Extract the [x, y] coordinate from the center of the cell holding the provided text.  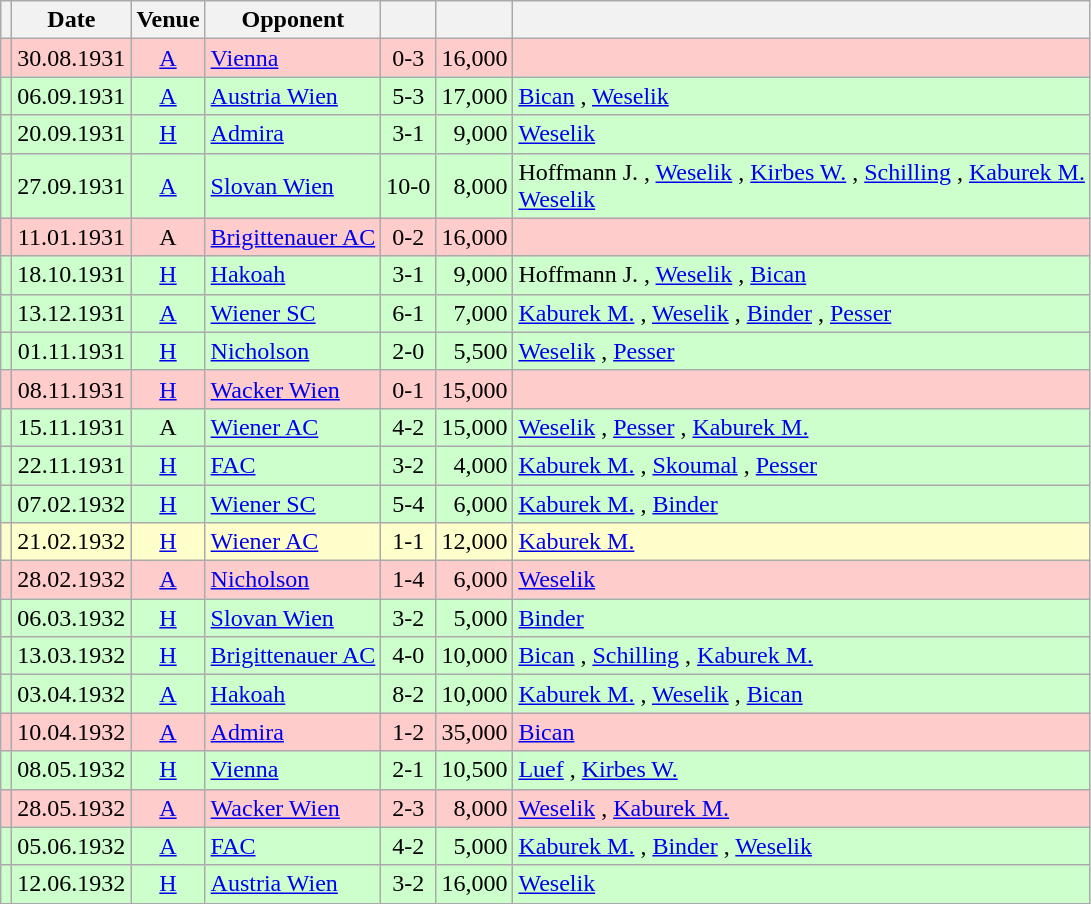
28.02.1932 [72, 580]
13.12.1931 [72, 313]
Hoffmann J. , Weselik , Kirbes W. , Schilling , Kaburek M. Weselik [802, 186]
Luef , Kirbes W. [802, 770]
06.03.1932 [72, 618]
Weselik , Kaburek M. [802, 808]
27.09.1931 [72, 186]
20.09.1931 [72, 134]
Binder [802, 618]
Bican , Schilling , Kaburek M. [802, 656]
10-0 [408, 186]
07.02.1932 [72, 503]
12,000 [474, 542]
Kaburek M. , Weselik , Bican [802, 694]
Weselik , Pesser [802, 351]
1-2 [408, 732]
0-2 [408, 237]
11.01.1931 [72, 237]
06.09.1931 [72, 96]
15.11.1931 [72, 427]
Kaburek M. , Binder , Weselik [802, 846]
30.08.1931 [72, 58]
22.11.1931 [72, 465]
5-3 [408, 96]
Kaburek M. , Weselik , Binder , Pesser [802, 313]
13.03.1932 [72, 656]
21.02.1932 [72, 542]
2-1 [408, 770]
4-0 [408, 656]
4,000 [474, 465]
Bican [802, 732]
Hoffmann J. , Weselik , Bican [802, 275]
17,000 [474, 96]
03.04.1932 [72, 694]
1-4 [408, 580]
12.06.1932 [72, 884]
05.06.1932 [72, 846]
1-1 [408, 542]
5,500 [474, 351]
8-2 [408, 694]
0-1 [408, 389]
08.05.1932 [72, 770]
Kaburek M. , Skoumal , Pesser [802, 465]
2-3 [408, 808]
18.10.1931 [72, 275]
0-3 [408, 58]
Venue [168, 20]
5-4 [408, 503]
08.11.1931 [72, 389]
Opponent [293, 20]
01.11.1931 [72, 351]
2-0 [408, 351]
7,000 [474, 313]
Date [72, 20]
35,000 [474, 732]
28.05.1932 [72, 808]
Kaburek M. , Binder [802, 503]
Weselik , Pesser , Kaburek M. [802, 427]
10,500 [474, 770]
10.04.1932 [72, 732]
Bican , Weselik [802, 96]
Kaburek M. [802, 542]
6-1 [408, 313]
